Detect which cell encompasses the target text, then output its (x, y) center coordinate. 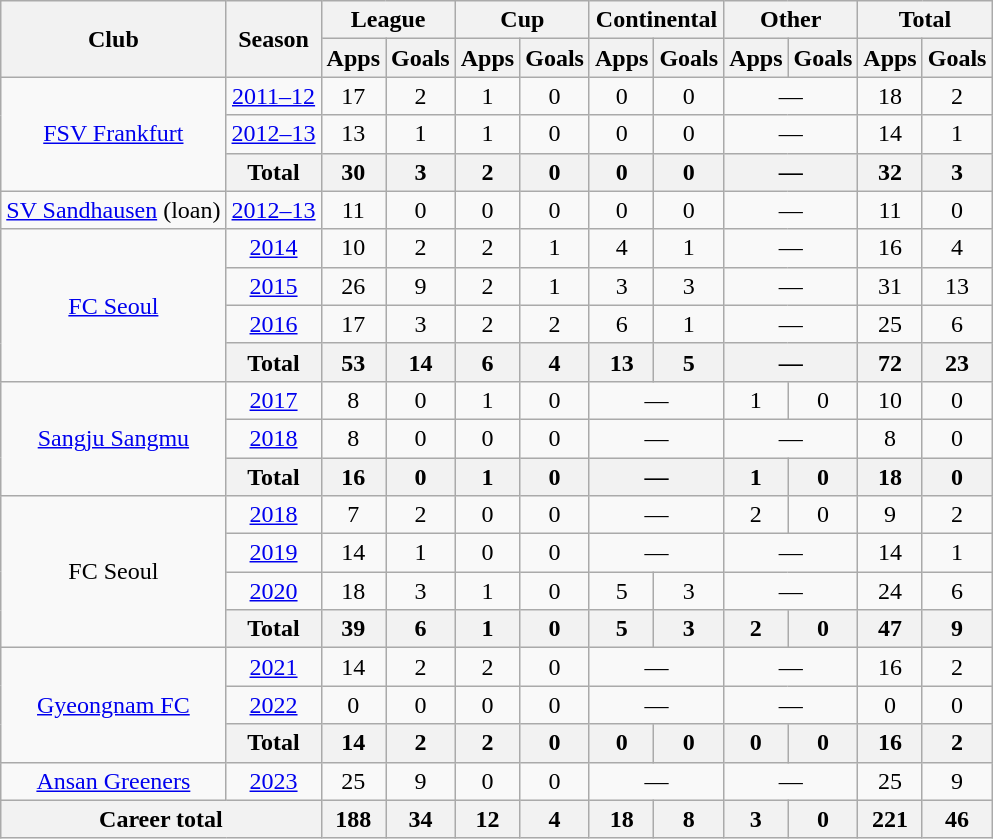
7 (353, 515)
FSV Frankfurt (114, 134)
26 (353, 286)
2019 (274, 553)
Career total (161, 819)
31 (890, 286)
188 (353, 819)
Gyeongnam FC (114, 705)
2016 (274, 324)
46 (957, 819)
Cup (522, 20)
2020 (274, 591)
53 (353, 362)
2011–12 (274, 96)
SV Sandhausen (loan) (114, 210)
Ansan Greeners (114, 781)
Other (791, 20)
Sangju Sangmu (114, 438)
2017 (274, 400)
72 (890, 362)
Season (274, 39)
23 (957, 362)
47 (890, 629)
2015 (274, 286)
2022 (274, 705)
2023 (274, 781)
221 (890, 819)
League (388, 20)
12 (487, 819)
2021 (274, 667)
Club (114, 39)
30 (353, 172)
Continental (656, 20)
2014 (274, 248)
39 (353, 629)
24 (890, 591)
34 (421, 819)
32 (890, 172)
